Provide the [X, Y] coordinate of the cell's center where the given text is located.  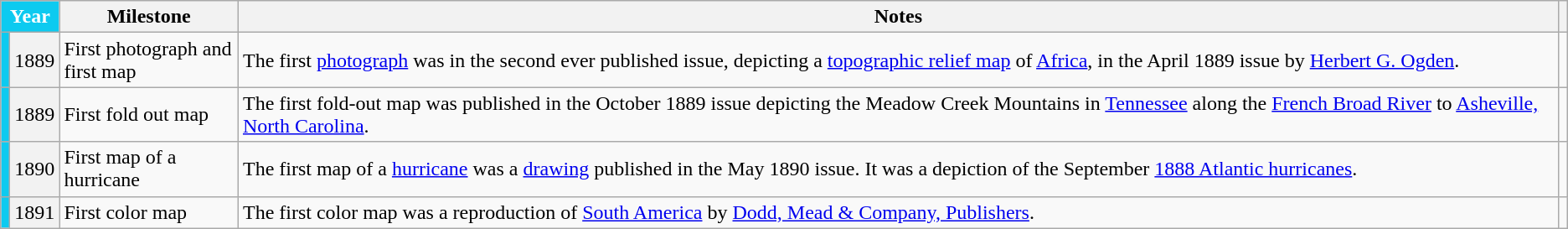
The first color map was a reproduction of South America by Dodd, Mead & Company, Publishers. [898, 212]
Notes [898, 17]
1891 [35, 212]
The first map of a hurricane was a drawing published in the May 1890 issue. It was a depiction of the September 1888 Atlantic hurricanes. [898, 169]
Milestone [149, 17]
First fold out map [149, 114]
1890 [35, 169]
First color map [149, 212]
First photograph and first map [149, 60]
First map of a hurricane [149, 169]
Year [30, 17]
